Identify which cell holds the provided text, then report its (x, y) central coordinate. 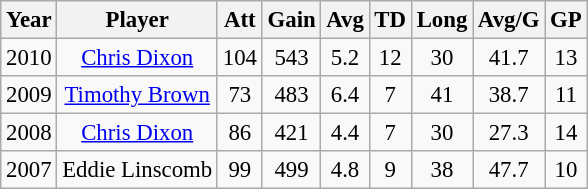
38.7 (509, 95)
47.7 (509, 170)
6.4 (345, 95)
4.8 (345, 170)
27.3 (509, 133)
99 (240, 170)
2008 (29, 133)
12 (390, 58)
Gain (292, 20)
Year (29, 20)
483 (292, 95)
543 (292, 58)
Avg (345, 20)
86 (240, 133)
104 (240, 58)
421 (292, 133)
9 (390, 170)
Player (138, 20)
14 (566, 133)
41.7 (509, 58)
499 (292, 170)
2010 (29, 58)
Long (442, 20)
GP (566, 20)
11 (566, 95)
73 (240, 95)
41 (442, 95)
4.4 (345, 133)
Timothy Brown (138, 95)
TD (390, 20)
2009 (29, 95)
13 (566, 58)
Eddie Linscomb (138, 170)
10 (566, 170)
Avg/G (509, 20)
Att (240, 20)
5.2 (345, 58)
38 (442, 170)
2007 (29, 170)
